Provide the (x, y) coordinate of the cell's center where the given text is located.  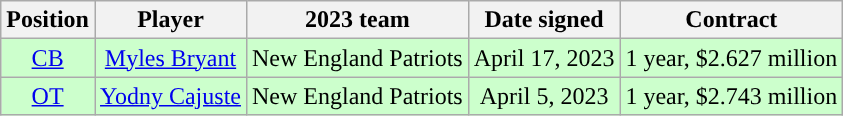
2023 team (357, 20)
Myles Bryant (170, 58)
April 5, 2023 (544, 96)
CB (48, 58)
April 17, 2023 (544, 58)
Position (48, 20)
1 year, $2.743 million (732, 96)
Yodny Cajuste (170, 96)
Contract (732, 20)
OT (48, 96)
Player (170, 20)
Date signed (544, 20)
1 year, $2.627 million (732, 58)
